Extract the (x, y) coordinate from the center of the cell holding the provided text.  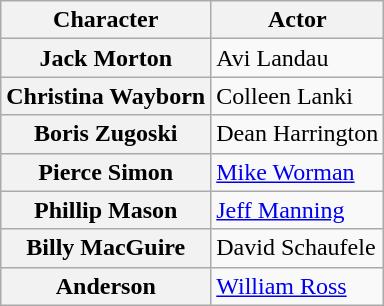
Anderson (106, 286)
Dean Harrington (298, 134)
Jack Morton (106, 58)
Boris Zugoski (106, 134)
Character (106, 20)
William Ross (298, 286)
Colleen Lanki (298, 96)
Phillip Mason (106, 210)
Christina Wayborn (106, 96)
Jeff Manning (298, 210)
Pierce Simon (106, 172)
Avi Landau (298, 58)
Billy MacGuire (106, 248)
David Schaufele (298, 248)
Actor (298, 20)
Mike Worman (298, 172)
